Scan for the cell matching the given text and deliver its [X, Y] coordinate at center. 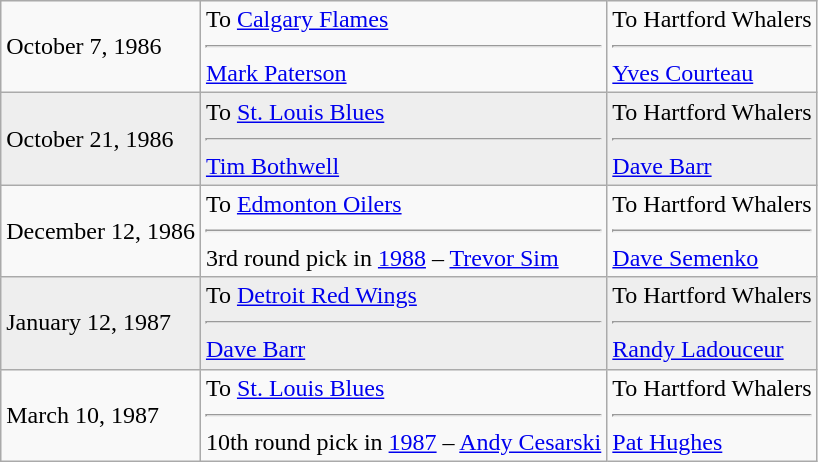
January 12, 1987 [101, 323]
To Hartford WhalersDave Barr [712, 139]
October 21, 1986 [101, 139]
To Hartford WhalersDave Semenko [712, 231]
October 7, 1986 [101, 47]
To Edmonton Oilers3rd round pick in 1988 – Trevor Sim [403, 231]
To Calgary FlamesMark Paterson [403, 47]
To Hartford WhalersYves Courteau [712, 47]
December 12, 1986 [101, 231]
March 10, 1987 [101, 415]
To Detroit Red WingsDave Barr [403, 323]
To St. Louis BluesTim Bothwell [403, 139]
To Hartford WhalersRandy Ladouceur [712, 323]
To St. Louis Blues10th round pick in 1987 – Andy Cesarski [403, 415]
To Hartford WhalersPat Hughes [712, 415]
